Provide the (X, Y) coordinate of the cell's center where the given text is located.  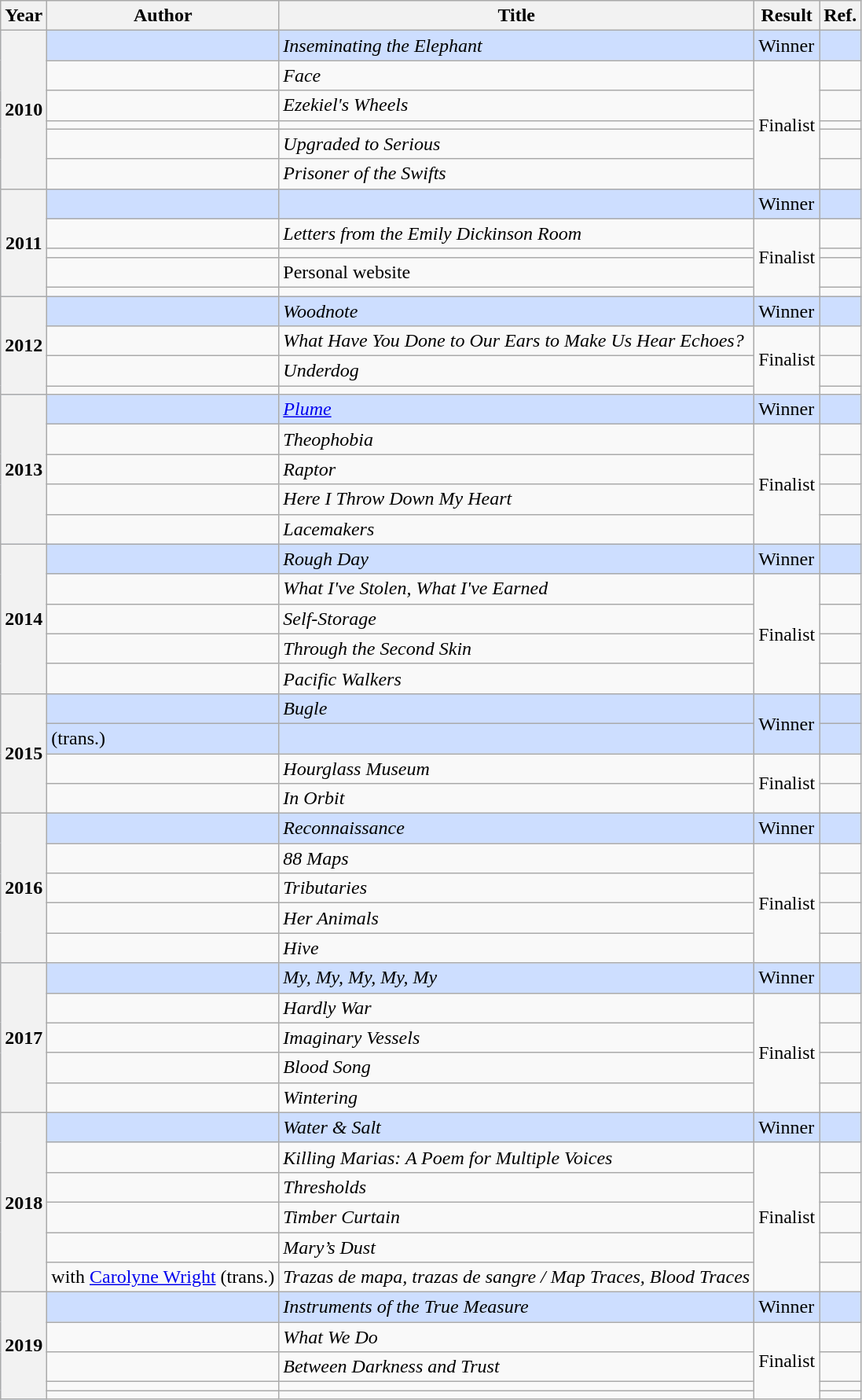
Bugle (517, 708)
Lacemakers (517, 529)
with Carolyne Wright (trans.) (163, 1277)
(trans.) (163, 738)
Plume (517, 410)
Here I Throw Down My Heart (517, 499)
Inseminating the Elephant (517, 46)
Author (163, 16)
Raptor (517, 469)
Reconnaissance (517, 829)
Ref. (841, 16)
2014 (24, 619)
Theophobia (517, 439)
Rough Day (517, 559)
What I've Stolen, What I've Earned (517, 589)
Upgraded to Serious (517, 144)
Mary’s Dust (517, 1248)
Through the Second Skin (517, 649)
Ezekiel's Wheels (517, 105)
2019 (24, 1346)
2010 (24, 110)
Between Darkness and Trust (517, 1367)
Result (787, 16)
Killing Marias: A Poem for Multiple Voices (517, 1157)
Year (24, 16)
Instruments of the True Measure (517, 1307)
Face (517, 75)
Wintering (517, 1097)
My, My, My, My, My (517, 978)
In Orbit (517, 799)
Thresholds (517, 1187)
Personal website (517, 272)
What Have You Done to Our Ears to Make Us Hear Echoes? (517, 341)
2012 (24, 344)
Prisoner of the Swifts (517, 174)
Self-Storage (517, 619)
2018 (24, 1202)
Her Animals (517, 918)
Hive (517, 948)
Hardly War (517, 1008)
2017 (24, 1038)
Title (517, 16)
Blood Song (517, 1067)
Tributaries (517, 888)
2016 (24, 888)
Trazas de mapa, trazas de sangre / Map Traces, Blood Traces (517, 1277)
88 Maps (517, 858)
Letters from the Emily Dickinson Room (517, 233)
Imaginary Vessels (517, 1038)
Timber Curtain (517, 1217)
What We Do (517, 1337)
Underdog (517, 371)
2011 (24, 242)
2015 (24, 753)
2013 (24, 469)
Hourglass Museum (517, 768)
Pacific Walkers (517, 678)
Water & Salt (517, 1127)
Woodnote (517, 310)
